Search for the cell housing the specified text and yield its [x, y] center coordinate. 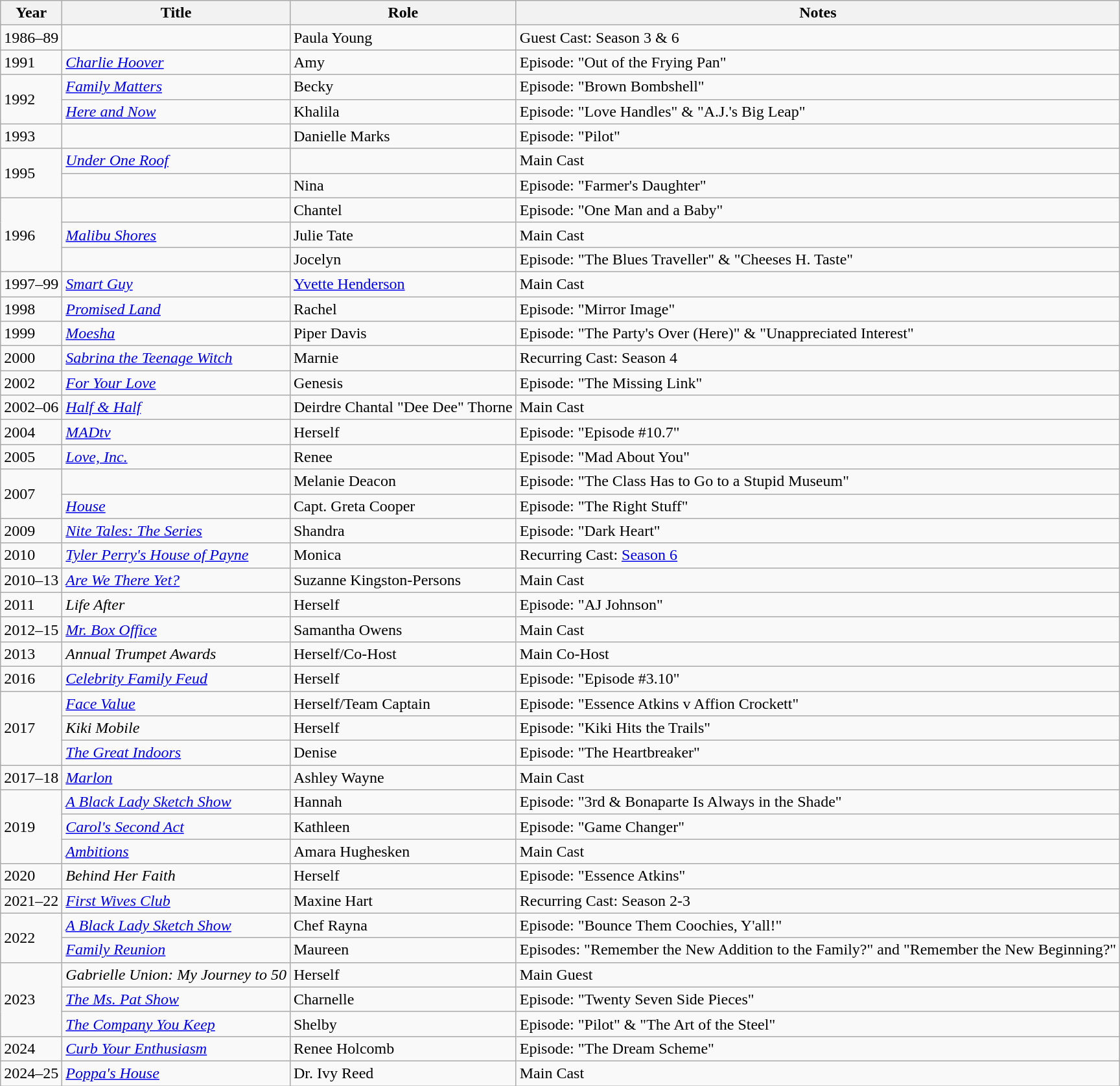
Episode: "Love Handles" & "A.J.'s Big Leap" [818, 111]
2013 [31, 654]
Chantel [403, 210]
Shandra [403, 531]
Kiki Mobile [176, 728]
Episode: "The Blues Traveller" & "Cheeses H. Taste" [818, 259]
Episode: "The Dream Scheme" [818, 1048]
Annual Trumpet Awards [176, 654]
1996 [31, 235]
Renee Holcomb [403, 1048]
Deirdre Chantal "Dee Dee" Thorne [403, 408]
Episode: "The Missing Link" [818, 383]
Charnelle [403, 999]
Amara Hughesken [403, 851]
Gabrielle Union: My Journey to 50 [176, 975]
Nina [403, 185]
2022 [31, 938]
Chef Rayna [403, 925]
1992 [31, 99]
Love, Inc. [176, 457]
Title [176, 13]
Recurring Cast: Season 4 [818, 358]
2002–06 [31, 408]
2009 [31, 531]
2020 [31, 876]
2002 [31, 383]
Shelby [403, 1024]
1993 [31, 136]
2016 [31, 678]
1986–89 [31, 38]
Renee [403, 457]
Episode: "AJ Johnson" [818, 605]
Episode: "The Right Stuff" [818, 506]
Half & Half [176, 408]
Rachel [403, 309]
2017 [31, 728]
The Great Indoors [176, 753]
Episode: "One Man and a Baby" [818, 210]
Main Guest [818, 975]
2011 [31, 605]
Khalila [403, 111]
Episodes: "Remember the New Addition to the Family?" and "Remember the New Beginning?" [818, 950]
Maxine Hart [403, 901]
Capt. Greta Cooper [403, 506]
Episode: "Episode #10.7" [818, 432]
Malibu Shores [176, 235]
2010–13 [31, 580]
Episode: "Brown Bombshell" [818, 87]
2024 [31, 1048]
Nite Tales: The Series [176, 531]
Episode: "Out of the Frying Pan" [818, 62]
Recurring Cast: Season 2-3 [818, 901]
2004 [31, 432]
Guest Cast: Season 3 & 6 [818, 38]
Danielle Marks [403, 136]
Episode: "Essence Atkins" [818, 876]
Episode: "Essence Atkins v Affion Crockett" [818, 703]
1999 [31, 334]
1998 [31, 309]
Episode: "Pilot" [818, 136]
1991 [31, 62]
Ashley Wayne [403, 778]
Episode: "The Class Has to Go to a Stupid Museum" [818, 481]
Are We There Yet? [176, 580]
1995 [31, 173]
Suzanne Kingston-Persons [403, 580]
Dr. Ivy Reed [403, 1073]
Maureen [403, 950]
Hannah [403, 802]
Behind Her Faith [176, 876]
Episode: "Pilot" & "The Art of the Steel" [818, 1024]
Episode: "Farmer's Daughter" [818, 185]
Piper Davis [403, 334]
House [176, 506]
Episode: "Dark Heart" [818, 531]
2000 [31, 358]
Promised Land [176, 309]
Episode: "Episode #3.10" [818, 678]
2012–15 [31, 629]
Episode: "Mad About You" [818, 457]
2005 [31, 457]
Kathleen [403, 827]
2017–18 [31, 778]
Jocelyn [403, 259]
Genesis [403, 383]
Yvette Henderson [403, 284]
Episode: "3rd & Bonaparte Is Always in the Shade" [818, 802]
Smart Guy [176, 284]
Julie Tate [403, 235]
Life After [176, 605]
Notes [818, 13]
Samantha Owens [403, 629]
2023 [31, 999]
Under One Roof [176, 161]
Moesha [176, 334]
Here and Now [176, 111]
Episode: "Bounce Them Coochies, Y'all!" [818, 925]
Episode: "The Party's Over (Here)" & "Unappreciated Interest" [818, 334]
Poppa's House [176, 1073]
Curb Your Enthusiasm [176, 1048]
Melanie Deacon [403, 481]
Marnie [403, 358]
Episode: "The Heartbreaker" [818, 753]
Charlie Hoover [176, 62]
Herself/Co-Host [403, 654]
Episode: "Game Changer" [818, 827]
The Ms. Pat Show [176, 999]
Celebrity Family Feud [176, 678]
Role [403, 13]
Year [31, 13]
Mr. Box Office [176, 629]
For Your Love [176, 383]
MADtv [176, 432]
Monica [403, 555]
2021–22 [31, 901]
Denise [403, 753]
Main Co-Host [818, 654]
Face Value [176, 703]
Herself/Team Captain [403, 703]
Episode: "Twenty Seven Side Pieces" [818, 999]
Tyler Perry's House of Payne [176, 555]
2010 [31, 555]
Marlon [176, 778]
Amy [403, 62]
Becky [403, 87]
The Company You Keep [176, 1024]
Family Matters [176, 87]
2007 [31, 494]
1997–99 [31, 284]
Episode: "Kiki Hits the Trails" [818, 728]
First Wives Club [176, 901]
Sabrina the Teenage Witch [176, 358]
2024–25 [31, 1073]
Ambitions [176, 851]
2019 [31, 827]
Family Reunion [176, 950]
Paula Young [403, 38]
Recurring Cast: Season 6 [818, 555]
Carol's Second Act [176, 827]
Episode: "Mirror Image" [818, 309]
